Pinpoint the cell where the given text exists, returning its [X, Y] midpoint coordinate. 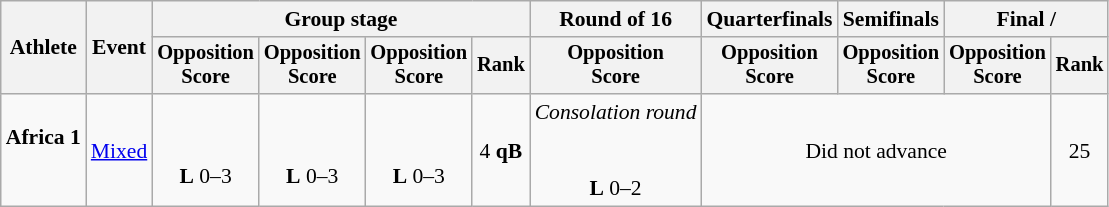
Group stage [340, 19]
Did not advance [876, 150]
Quarterfinals [770, 19]
Final / [1026, 19]
Round of 16 [616, 19]
4 qB [501, 150]
25 [1080, 150]
Mixed [119, 150]
Event [119, 48]
Athlete [44, 48]
Semifinals [892, 19]
Africa 1 [44, 150]
Consolation roundL 0–2 [616, 150]
